Provide the [x, y] coordinate of the cell's center where the given text is located.  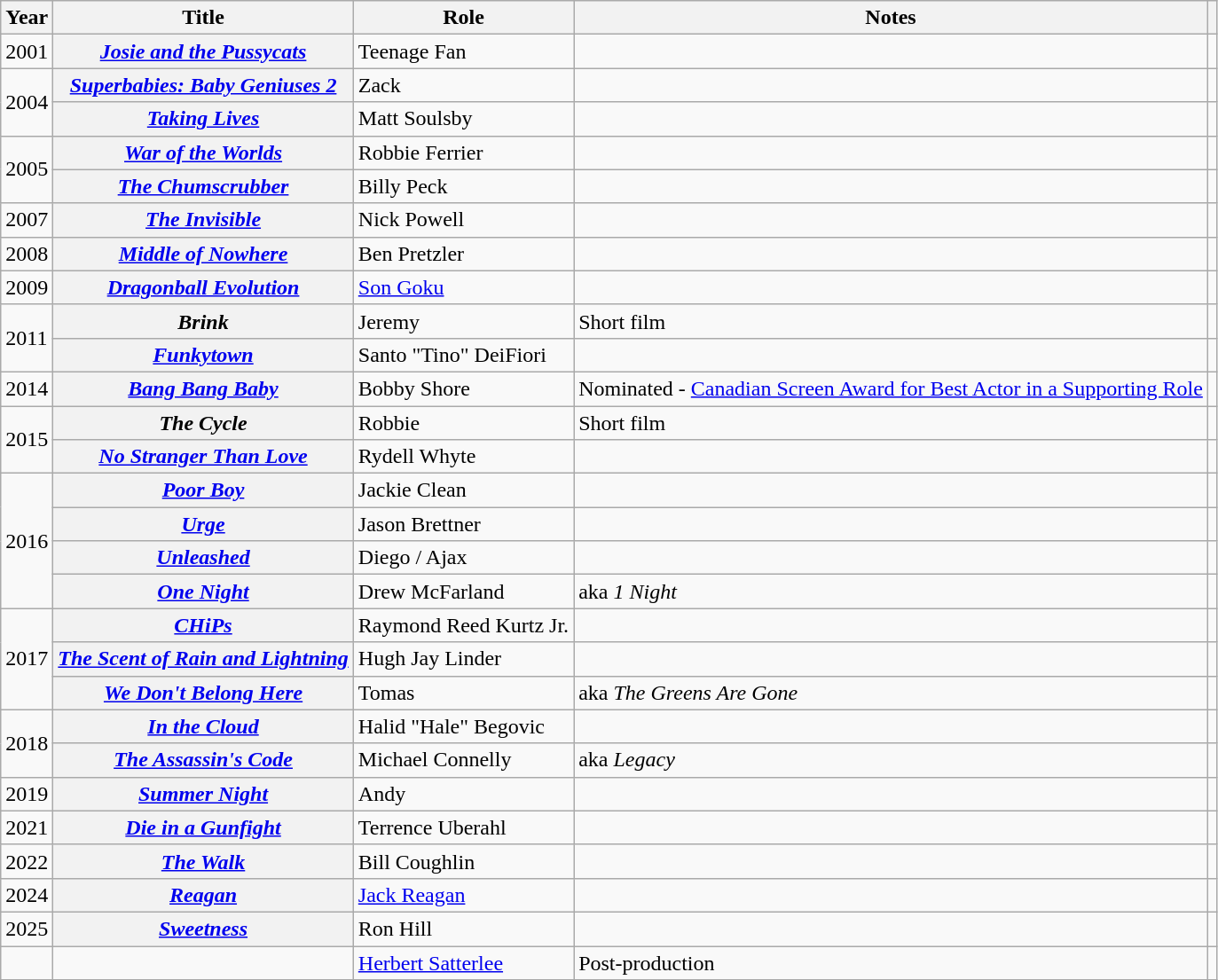
Ben Pretzler [463, 254]
2009 [27, 287]
Tomas [463, 693]
Diego / Ajax [463, 558]
Josie and the Pussycats [203, 51]
Herbert Satterlee [463, 962]
Middle of Nowhere [203, 254]
No Stranger Than Love [203, 457]
aka Legacy [891, 760]
The Cycle [203, 423]
Funkytown [203, 355]
The Scent of Rain and Lightning [203, 659]
Billy Peck [463, 186]
Taking Lives [203, 119]
2019 [27, 794]
Matt Soulsby [463, 119]
Jack Reagan [463, 895]
Bill Coughlin [463, 861]
Santo "Tino" DeiFiori [463, 355]
Nick Powell [463, 220]
The Walk [203, 861]
Halid "Hale" Begovic [463, 726]
Robbie Ferrier [463, 153]
Terrence Uberahl [463, 827]
Drew McFarland [463, 592]
War of the Worlds [203, 153]
2016 [27, 541]
Zack [463, 85]
aka The Greens Are Gone [891, 693]
Nominated - Canadian Screen Award for Best Actor in a Supporting Role [891, 388]
Robbie [463, 423]
2024 [27, 895]
Poor Boy [203, 490]
The Chumscrubber [203, 186]
Summer Night [203, 794]
Role [463, 18]
Bobby Shore [463, 388]
2004 [27, 102]
2021 [27, 827]
Year [27, 18]
In the Cloud [203, 726]
2008 [27, 254]
Urge [203, 524]
Brink [203, 321]
The Assassin's Code [203, 760]
Sweetness [203, 929]
2017 [27, 659]
2014 [27, 388]
Hugh Jay Linder [463, 659]
Bang Bang Baby [203, 388]
Raymond Reed Kurtz Jr. [463, 625]
Jason Brettner [463, 524]
Teenage Fan [463, 51]
One Night [203, 592]
Son Goku [463, 287]
2015 [27, 440]
Andy [463, 794]
2025 [27, 929]
Ron Hill [463, 929]
Superbabies: Baby Geniuses 2 [203, 85]
Michael Connelly [463, 760]
CHiPs [203, 625]
Post-production [891, 962]
2005 [27, 169]
2018 [27, 743]
aka 1 Night [891, 592]
2022 [27, 861]
Reagan [203, 895]
We Don't Belong Here [203, 693]
Dragonball Evolution [203, 287]
Notes [891, 18]
Title [203, 18]
Rydell Whyte [463, 457]
2007 [27, 220]
Unleashed [203, 558]
2001 [27, 51]
2011 [27, 338]
The Invisible [203, 220]
Die in a Gunfight [203, 827]
Jackie Clean [463, 490]
Jeremy [463, 321]
